Locate the cell with the specified text and output its [x, y] center coordinate. 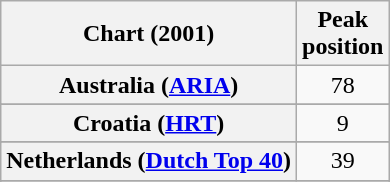
78 [343, 85]
9 [343, 123]
Netherlands (Dutch Top 40) [149, 161]
39 [343, 161]
Australia (ARIA) [149, 85]
Chart (2001) [149, 34]
Croatia (HRT) [149, 123]
Peakposition [343, 34]
